Provide the [x, y] coordinate of the cell's center where the given text is located.  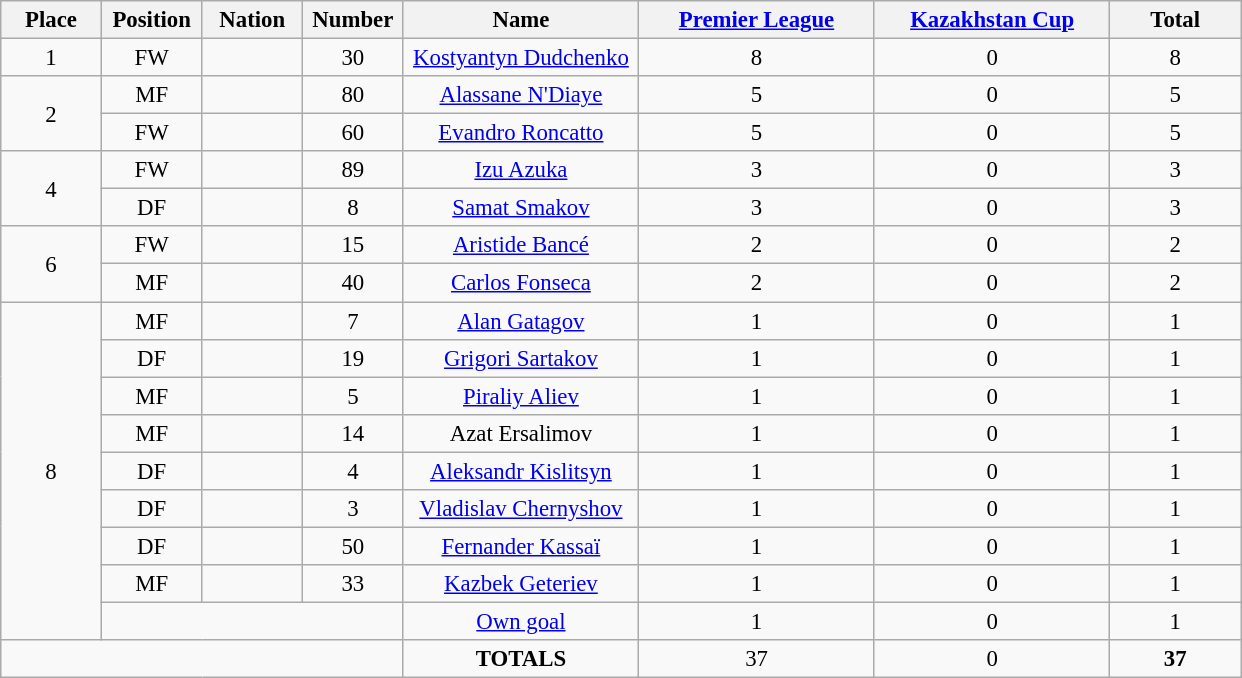
6 [52, 264]
80 [354, 95]
Premier League [757, 20]
Fernander Kassaï [521, 546]
TOTALS [521, 659]
Place [52, 20]
Piraliy Aliev [521, 396]
Izu Azuka [521, 170]
Nation [252, 20]
40 [354, 283]
15 [354, 245]
Number [354, 20]
33 [354, 584]
Carlos Fonseca [521, 283]
Alassane N'Diaye [521, 95]
19 [354, 358]
Aristide Bancé [521, 245]
Alan Gatagov [521, 321]
Vladislav Chernyshov [521, 509]
Kostyantyn Dudchenko [521, 58]
89 [354, 170]
Grigori Sartakov [521, 358]
Total [1176, 20]
Name [521, 20]
60 [354, 133]
Own goal [521, 621]
Samat Smakov [521, 208]
14 [354, 433]
Kazakhstan Cup [992, 20]
Aleksandr Kislitsyn [521, 471]
30 [354, 58]
50 [354, 546]
Evandro Roncatto [521, 133]
Position [152, 20]
Kazbek Geteriev [521, 584]
7 [354, 321]
Azat Ersalimov [521, 433]
